Search for the cell housing the specified text and yield its [X, Y] center coordinate. 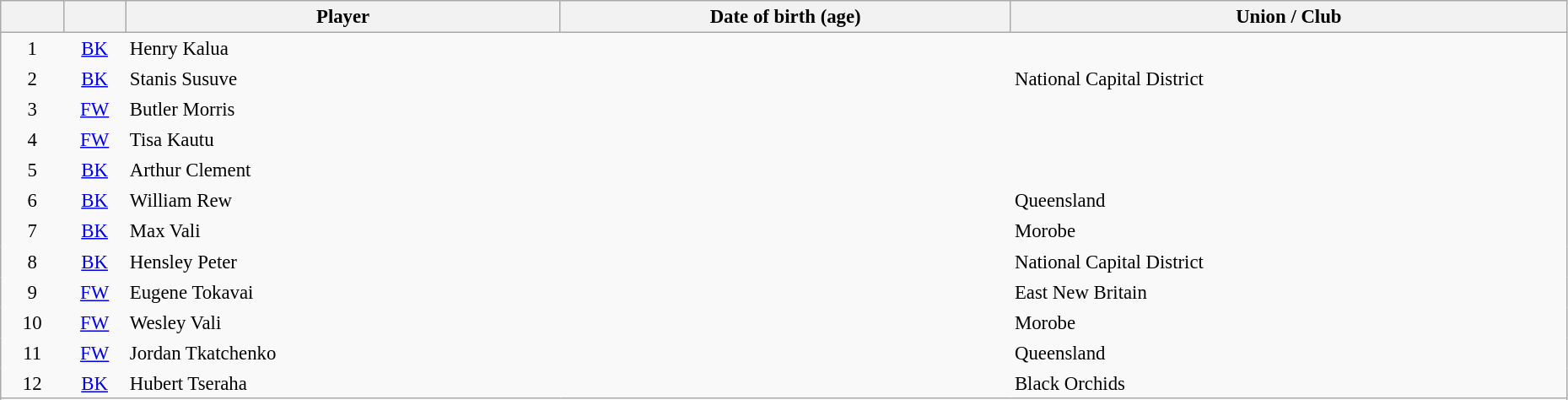
2 [32, 78]
11 [32, 353]
Wesley Vali [342, 322]
William Rew [342, 201]
Black Orchids [1289, 383]
12 [32, 383]
East New Britain [1289, 292]
Eugene Tokavai [342, 292]
1 [32, 49]
7 [32, 231]
6 [32, 201]
Player [342, 17]
3 [32, 109]
Union / Club [1289, 17]
Henry Kalua [342, 49]
Date of birth (age) [785, 17]
Jordan Tkatchenko [342, 353]
Tisa Kautu [342, 140]
10 [32, 322]
4 [32, 140]
Hensley Peter [342, 262]
Max Vali [342, 231]
Stanis Susuve [342, 78]
8 [32, 262]
5 [32, 170]
Butler Morris [342, 109]
9 [32, 292]
Hubert Tseraha [342, 383]
Arthur Clement [342, 170]
